Return the [X, Y] coordinate for the center point of the cell that contains the specified text.  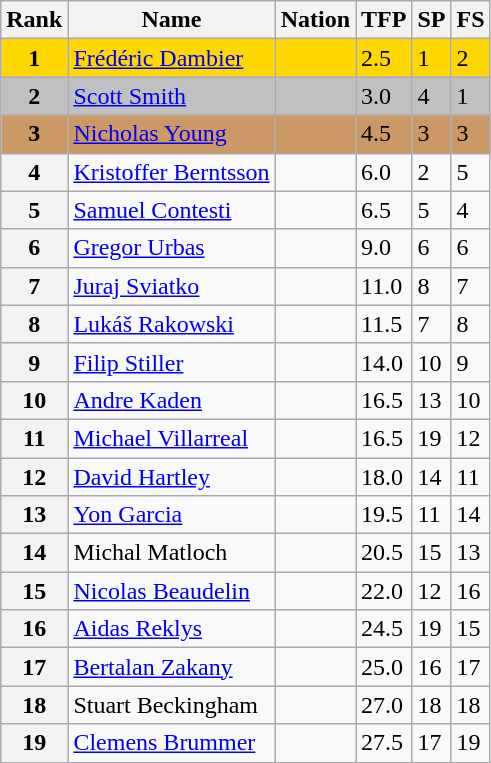
Michal Matloch [172, 553]
14.0 [384, 362]
Nicholas Young [172, 134]
FS [470, 20]
TFP [384, 20]
6.0 [384, 172]
11.5 [384, 324]
27.5 [384, 743]
Bertalan Zakany [172, 667]
25.0 [384, 667]
4.5 [384, 134]
Lukáš Rakowski [172, 324]
6.5 [384, 210]
27.0 [384, 705]
Clemens Brummer [172, 743]
19.5 [384, 515]
24.5 [384, 629]
Samuel Contesti [172, 210]
3.0 [384, 96]
Frédéric Dambier [172, 58]
Filip Stiller [172, 362]
Rank [34, 20]
Yon Garcia [172, 515]
9.0 [384, 248]
David Hartley [172, 477]
Stuart Beckingham [172, 705]
Andre Kaden [172, 400]
Juraj Sviatko [172, 286]
Nicolas Beaudelin [172, 591]
Aidas Reklys [172, 629]
Name [172, 20]
Kristoffer Berntsson [172, 172]
Nation [315, 20]
Gregor Urbas [172, 248]
11.0 [384, 286]
22.0 [384, 591]
SP [432, 20]
2.5 [384, 58]
18.0 [384, 477]
20.5 [384, 553]
Scott Smith [172, 96]
Michael Villarreal [172, 438]
